From the cell containing the given text, extract its center point as (x, y) coordinate. 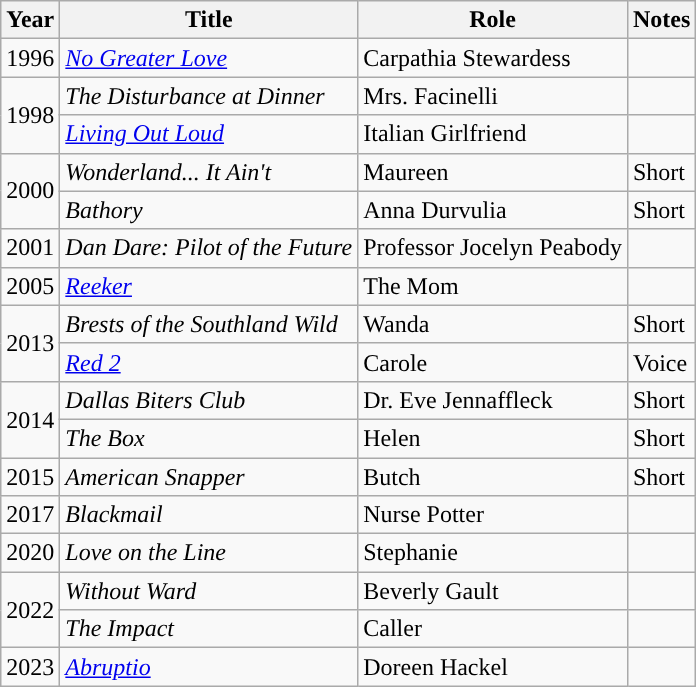
The Box (209, 438)
Caller (493, 629)
Love on the Line (209, 553)
2022 (30, 610)
No Greater Love (209, 58)
The Disturbance at Dinner (209, 96)
Mrs. Facinelli (493, 96)
Blackmail (209, 515)
2005 (30, 286)
The Mom (493, 286)
Carole (493, 362)
Brests of the Southland Wild (209, 324)
Notes (661, 20)
Reeker (209, 286)
Voice (661, 362)
Year (30, 20)
2001 (30, 248)
Beverly Gault (493, 591)
Stephanie (493, 553)
Carpathia Stewardess (493, 58)
2014 (30, 419)
Helen (493, 438)
Butch (493, 477)
2017 (30, 515)
1998 (30, 115)
Role (493, 20)
Title (209, 20)
Nurse Potter (493, 515)
Maureen (493, 172)
Dallas Biters Club (209, 400)
Red 2 (209, 362)
Living Out Loud (209, 134)
Abruptio (209, 667)
2020 (30, 553)
Italian Girlfriend (493, 134)
The Impact (209, 629)
American Snapper (209, 477)
Wanda (493, 324)
Bathory (209, 210)
2013 (30, 343)
Doreen Hackel (493, 667)
1996 (30, 58)
2000 (30, 191)
Anna Durvulia (493, 210)
Without Ward (209, 591)
Dan Dare: Pilot of the Future (209, 248)
Wonderland... It Ain't (209, 172)
2015 (30, 477)
2023 (30, 667)
Dr. Eve Jennaffleck (493, 400)
Professor Jocelyn Peabody (493, 248)
